Scan for the cell matching the given text and deliver its [x, y] coordinate at center. 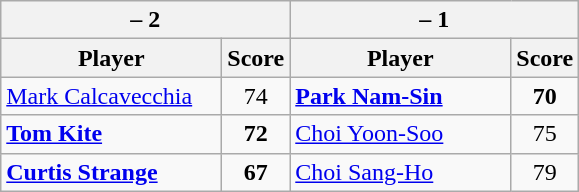
Tom Kite [112, 134]
79 [545, 172]
Curtis Strange [112, 172]
Park Nam-Sin [400, 96]
Mark Calcavecchia [112, 96]
Choi Yoon-Soo [400, 134]
Choi Sang-Ho [400, 172]
67 [256, 172]
75 [545, 134]
74 [256, 96]
70 [545, 96]
72 [256, 134]
– 2 [146, 20]
– 1 [434, 20]
